Search for the cell housing the specified text and yield its [x, y] center coordinate. 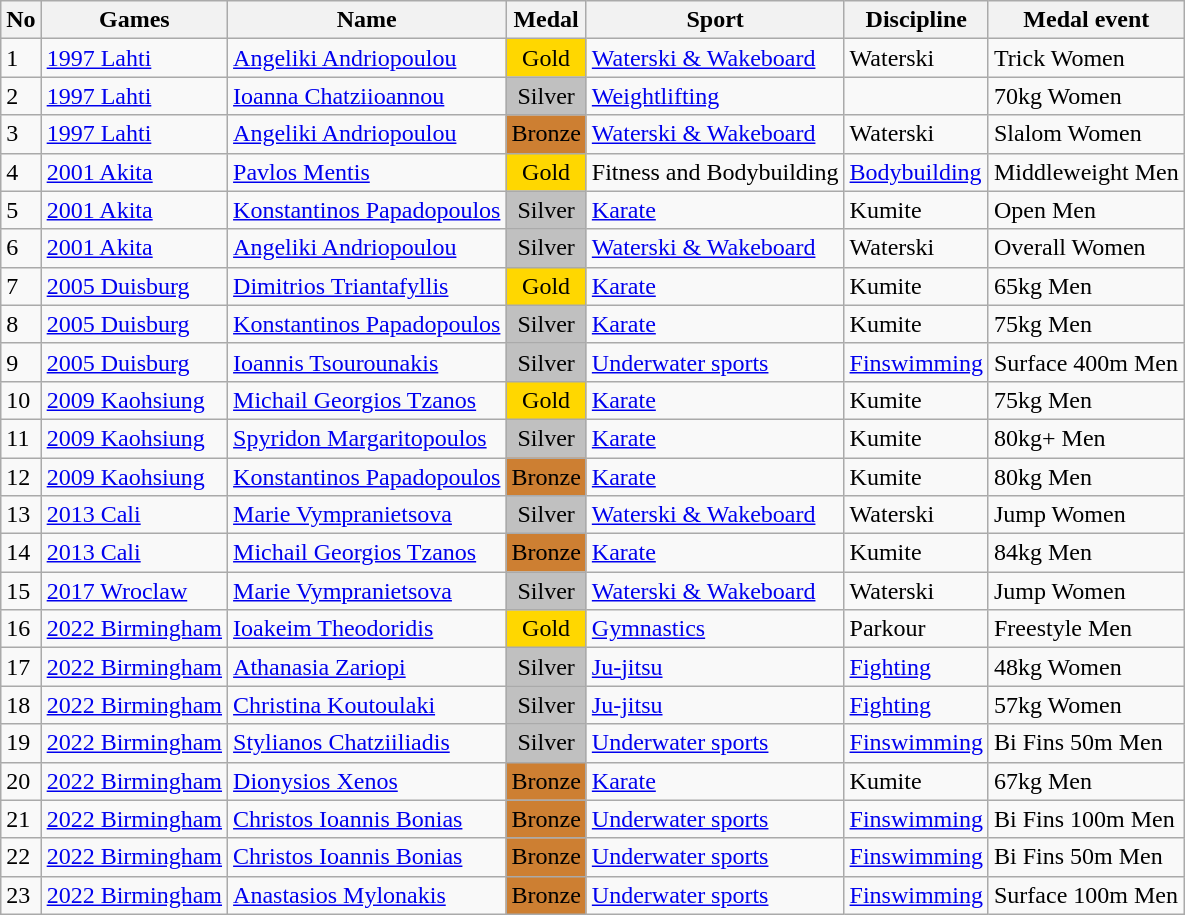
5 [21, 210]
Middleweight Men [1086, 172]
23 [21, 895]
Pavlos Mentis [367, 172]
21 [21, 819]
80kg+ Men [1086, 438]
Dimitrios Triantafyllis [367, 286]
18 [21, 705]
Trick Women [1086, 58]
Discipline [916, 20]
Medal [546, 20]
Fitness and Bodybuilding [715, 172]
Stylianos Chatziiliadis [367, 743]
3 [21, 134]
2017 Wroclaw [134, 591]
Name [367, 20]
Medal event [1086, 20]
Dionysios Xenos [367, 781]
Open Men [1086, 210]
15 [21, 591]
12 [21, 477]
No [21, 20]
Anastasios Mylonakis [367, 895]
16 [21, 629]
13 [21, 515]
20 [21, 781]
10 [21, 400]
22 [21, 857]
Gymnastics [715, 629]
17 [21, 667]
Surface 400m Men [1086, 362]
8 [21, 324]
Games [134, 20]
Bodybuilding [916, 172]
Slalom Women [1086, 134]
4 [21, 172]
Bi Fins 100m Men [1086, 819]
Overall Women [1086, 248]
Christina Koutoulaki [367, 705]
Surface 100m Men [1086, 895]
67kg Men [1086, 781]
Ioakeim Theodoridis [367, 629]
70kg Women [1086, 96]
6 [21, 248]
Sport [715, 20]
84kg Men [1086, 553]
1 [21, 58]
Weightlifting [715, 96]
Parkour [916, 629]
57kg Women [1086, 705]
Ioannis Tsourounakis [367, 362]
9 [21, 362]
19 [21, 743]
14 [21, 553]
Freestyle Men [1086, 629]
80kg Men [1086, 477]
7 [21, 286]
48kg Women [1086, 667]
2 [21, 96]
65kg Men [1086, 286]
11 [21, 438]
Athanasia Zariopi [367, 667]
Spyridon Margaritopoulos [367, 438]
Ioanna Chatziioannou [367, 96]
